Detect which cell encompasses the target text, then output its (X, Y) center coordinate. 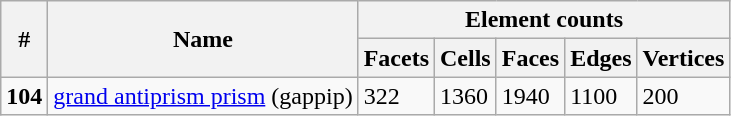
104 (24, 96)
Element counts (544, 20)
Facets (396, 58)
200 (684, 96)
322 (396, 96)
Edges (601, 58)
grand antiprism prism (gappip) (203, 96)
Name (203, 39)
# (24, 39)
1940 (530, 96)
1360 (466, 96)
Faces (530, 58)
1100 (601, 96)
Vertices (684, 58)
Cells (466, 58)
